Return the (x, y) coordinate for the center point of the cell that contains the specified text.  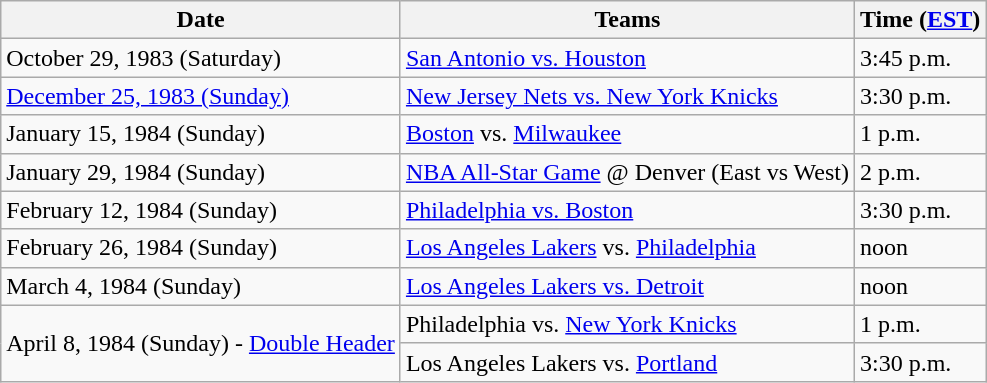
January 15, 1984 (Sunday) (201, 134)
January 29, 1984 (Sunday) (201, 172)
Teams (627, 20)
NBA All-Star Game @ Denver (East vs West) (627, 172)
Los Angeles Lakers vs. Philadelphia (627, 248)
October 29, 1983 (Saturday) (201, 58)
Los Angeles Lakers vs. Portland (627, 362)
December 25, 1983 (Sunday) (201, 96)
Philadelphia vs. Boston (627, 210)
2 p.m. (920, 172)
Time (EST) (920, 20)
3:45 p.m. (920, 58)
New Jersey Nets vs. New York Knicks (627, 96)
San Antonio vs. Houston (627, 58)
February 12, 1984 (Sunday) (201, 210)
Boston vs. Milwaukee (627, 134)
Philadelphia vs. New York Knicks (627, 324)
March 4, 1984 (Sunday) (201, 286)
Los Angeles Lakers vs. Detroit (627, 286)
April 8, 1984 (Sunday) - Double Header (201, 343)
Date (201, 20)
February 26, 1984 (Sunday) (201, 248)
